Determine the [X, Y] coordinate at the center of the cell enclosing the given text.  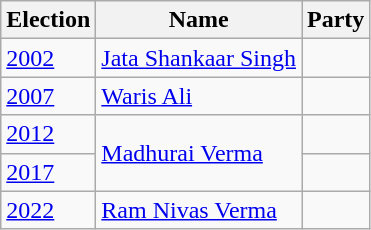
Waris Ali [199, 96]
Party [336, 20]
2002 [48, 58]
Jata Shankaar Singh [199, 58]
2017 [48, 172]
2022 [48, 210]
2007 [48, 96]
Madhurai Verma [199, 153]
Name [199, 20]
2012 [48, 134]
Election [48, 20]
Ram Nivas Verma [199, 210]
